Extract the (x, y) coordinate from the center of the cell holding the provided text.  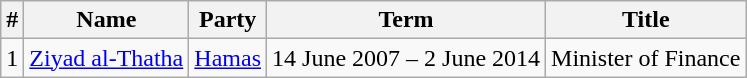
# (12, 20)
Ziyad al-Thatha (106, 58)
1 (12, 58)
Term (406, 20)
Hamas (228, 58)
Minister of Finance (646, 58)
14 June 2007 – 2 June 2014 (406, 58)
Title (646, 20)
Name (106, 20)
Party (228, 20)
